Search for the cell housing the specified text and yield its (x, y) center coordinate. 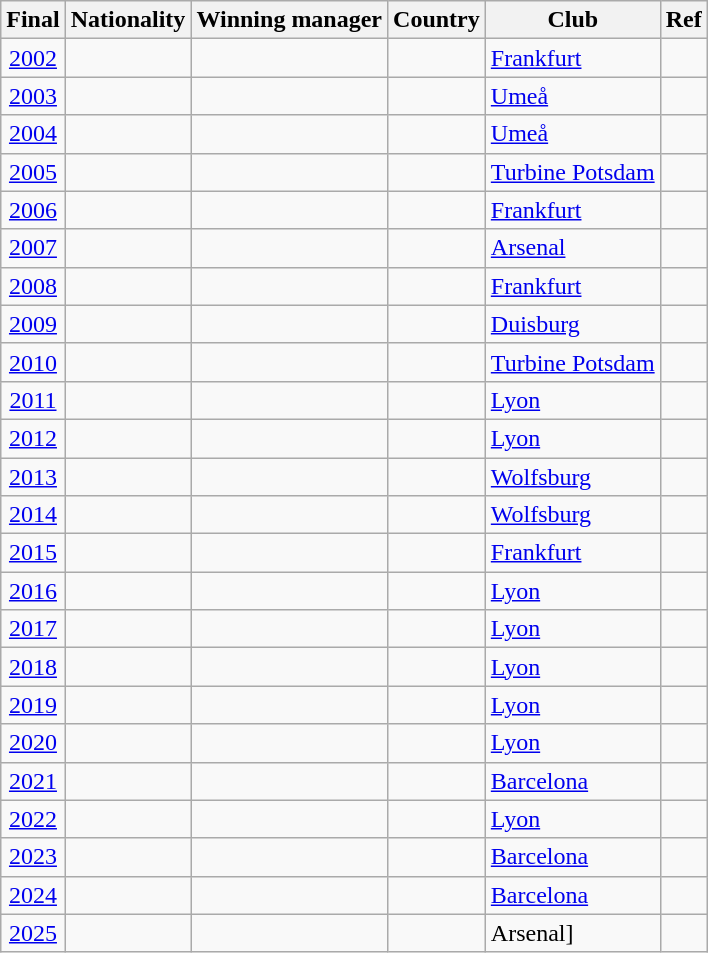
2023 (33, 857)
2002 (33, 58)
2015 (33, 553)
Club (572, 20)
2016 (33, 591)
2007 (33, 248)
2005 (33, 172)
2009 (33, 324)
Duisburg (572, 324)
2022 (33, 819)
2006 (33, 210)
2010 (33, 362)
2013 (33, 477)
2021 (33, 781)
Nationality (128, 20)
2011 (33, 400)
2008 (33, 286)
2025 (33, 933)
Arsenal] (572, 933)
2019 (33, 705)
2018 (33, 667)
Country (437, 20)
2012 (33, 438)
Ref (684, 20)
Arsenal (572, 248)
2020 (33, 743)
2014 (33, 515)
2024 (33, 895)
2017 (33, 629)
Final (33, 20)
2004 (33, 134)
2003 (33, 96)
Winning manager (290, 20)
